Locate the cell with the specified text and output its [x, y] center coordinate. 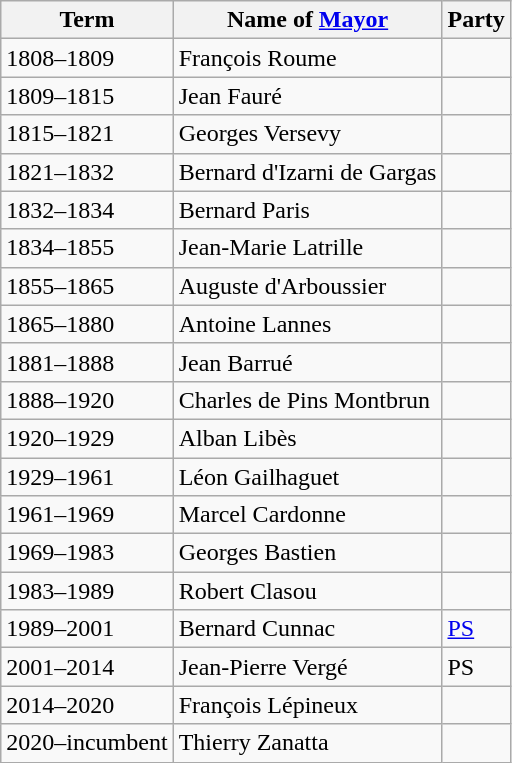
Thierry Zanatta [308, 743]
Jean-Pierre Vergé [308, 667]
1989–2001 [87, 629]
Robert Clasou [308, 591]
Alban Libès [308, 438]
Bernard Cunnac [308, 629]
1815–1821 [87, 134]
1881–1888 [87, 362]
Name of Mayor [308, 20]
1809–1815 [87, 96]
François Lépineux [308, 705]
1929–1961 [87, 477]
Party [476, 20]
1961–1969 [87, 515]
Jean-Marie Latrille [308, 248]
Jean Fauré [308, 96]
Jean Barrué [308, 362]
Bernard d'Izarni de Gargas [308, 172]
Charles de Pins Montbrun [308, 400]
2001–2014 [87, 667]
Bernard Paris [308, 210]
Léon Gailhaguet [308, 477]
1969–1983 [87, 553]
1808–1809 [87, 58]
1855–1865 [87, 286]
1865–1880 [87, 324]
Georges Versevy [308, 134]
2020–incumbent [87, 743]
1832–1834 [87, 210]
1888–1920 [87, 400]
François Roume [308, 58]
1834–1855 [87, 248]
1920–1929 [87, 438]
1821–1832 [87, 172]
2014–2020 [87, 705]
Georges Bastien [308, 553]
Antoine Lannes [308, 324]
Term [87, 20]
Marcel Cardonne [308, 515]
1983–1989 [87, 591]
Auguste d'Arboussier [308, 286]
